Output the (x, y) coordinate of the center of the cell containing the given text.  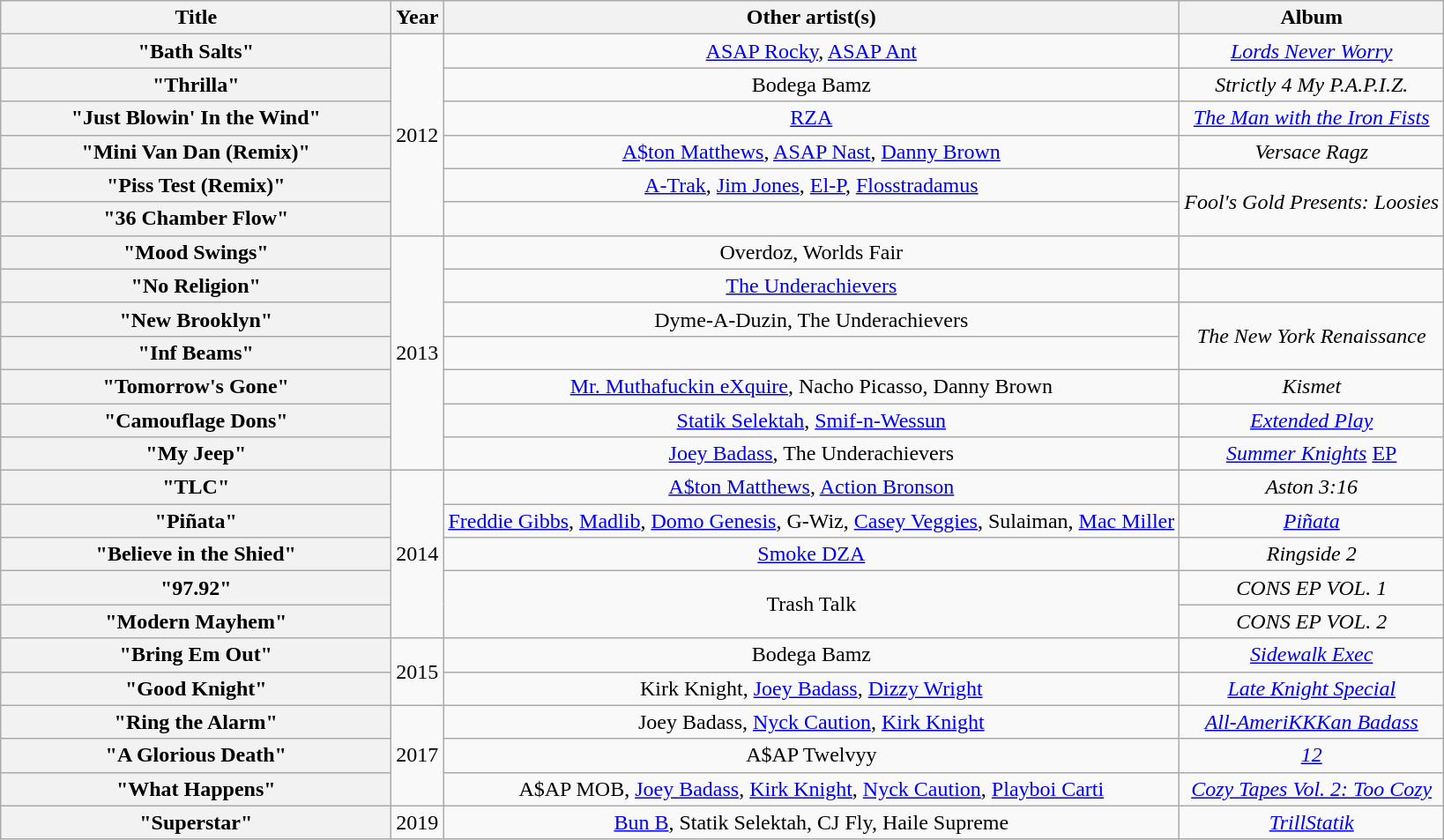
A-Trak, Jim Jones, El-P, Flosstradamus (811, 185)
Title (196, 18)
"Mood Swings" (196, 252)
"No Religion" (196, 286)
Fool's Gold Presents: Loosies (1312, 202)
Aston 3:16 (1312, 487)
A$AP Twelvyy (811, 755)
"New Brooklyn" (196, 319)
The New York Renaissance (1312, 336)
CONS EP VOL. 1 (1312, 588)
"Piñata" (196, 521)
"Good Knight" (196, 688)
"Believe in the Shied" (196, 554)
Strictly 4 My P.A.P.I.Z. (1312, 85)
"Thrilla" (196, 85)
"Tomorrow's Gone" (196, 386)
Dyme-A-Duzin, The Underachievers (811, 319)
2017 (418, 755)
Kismet (1312, 386)
12 (1312, 755)
"Superstar" (196, 822)
Summer Knights EP (1312, 454)
Joey Badass, Nyck Caution, Kirk Knight (811, 722)
"Ring the Alarm" (196, 722)
2012 (418, 135)
"Bring Em Out" (196, 655)
"TLC" (196, 487)
2019 (418, 822)
ASAP Rocky, ASAP Ant (811, 51)
The Man with the Iron Fists (1312, 118)
TrillStatik (1312, 822)
The Underachievers (811, 286)
2013 (418, 353)
Lords Never Worry (1312, 51)
Bun B, Statik Selektah, CJ Fly, Haile Supreme (811, 822)
A$ton Matthews, Action Bronson (811, 487)
Late Knight Special (1312, 688)
"36 Chamber Flow" (196, 219)
Overdoz, Worlds Fair (811, 252)
Album (1312, 18)
"97.92" (196, 588)
Other artist(s) (811, 18)
Versace Ragz (1312, 152)
Sidewalk Exec (1312, 655)
"Inf Beams" (196, 353)
Mr. Muthafuckin eXquire, Nacho Picasso, Danny Brown (811, 386)
2015 (418, 672)
"Piss Test (Remix)" (196, 185)
"A Glorious Death" (196, 755)
Ringside 2 (1312, 554)
RZA (811, 118)
"Bath Salts" (196, 51)
Statik Selektah, Smif-n-Wessun (811, 420)
Cozy Tapes Vol. 2: Too Cozy (1312, 789)
Extended Play (1312, 420)
"My Jeep" (196, 454)
"What Happens" (196, 789)
"Just Blowin' In the Wind" (196, 118)
Kirk Knight, Joey Badass, Dizzy Wright (811, 688)
A$ton Matthews, ASAP Nast, Danny Brown (811, 152)
Year (418, 18)
"Camouflage Dons" (196, 420)
2014 (418, 554)
All-AmeriKKKan Badass (1312, 722)
Smoke DZA (811, 554)
A$AP MOB, Joey Badass, Kirk Knight, Nyck Caution, Playboi Carti (811, 789)
Joey Badass, The Underachievers (811, 454)
Freddie Gibbs, Madlib, Domo Genesis, G-Wiz, Casey Veggies, Sulaiman, Mac Miller (811, 521)
"Mini Van Dan (Remix)" (196, 152)
CONS EP VOL. 2 (1312, 621)
Trash Talk (811, 605)
Piñata (1312, 521)
"Modern Mayhem" (196, 621)
